Scan for the cell matching the given text and deliver its (X, Y) coordinate at center. 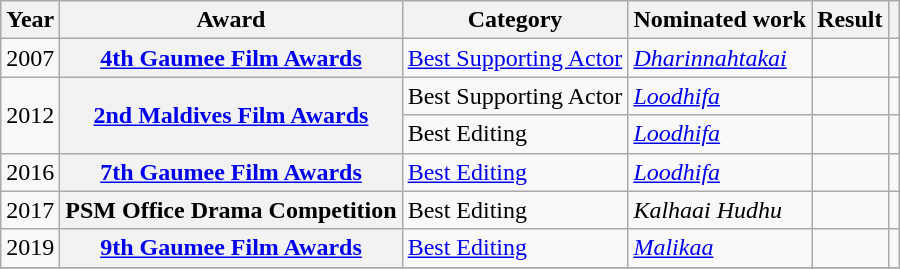
Year (30, 20)
7th Gaumee Film Awards (231, 172)
2019 (30, 248)
Award (231, 20)
2012 (30, 115)
2016 (30, 172)
Result (850, 20)
9th Gaumee Film Awards (231, 248)
Malikaa (720, 248)
4th Gaumee Film Awards (231, 58)
Nominated work (720, 20)
2007 (30, 58)
PSM Office Drama Competition (231, 210)
Category (515, 20)
Dharinnahtakai (720, 58)
2nd Maldives Film Awards (231, 115)
2017 (30, 210)
Kalhaai Hudhu (720, 210)
